Provide the [x, y] coordinate of the cell's center where the given text is located.  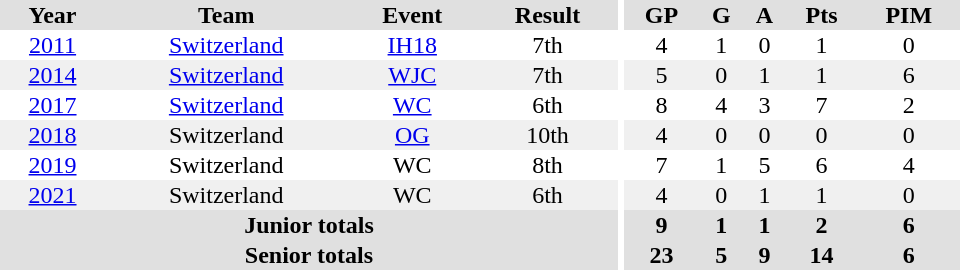
Junior totals [309, 225]
2018 [52, 135]
OG [412, 135]
2021 [52, 195]
8 [662, 105]
3 [765, 105]
2017 [52, 105]
IH18 [412, 45]
Result [548, 15]
G [722, 15]
23 [662, 255]
2014 [52, 75]
PIM [909, 15]
Team [226, 15]
2011 [52, 45]
Event [412, 15]
14 [821, 255]
2019 [52, 165]
A [765, 15]
10th [548, 135]
8th [548, 165]
Year [52, 15]
Pts [821, 15]
Senior totals [309, 255]
GP [662, 15]
WJC [412, 75]
